From the cell containing the given text, extract its center point as [X, Y] coordinate. 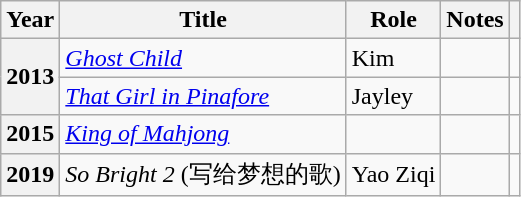
So Bright 2 (写给梦想的歌) [203, 174]
Role [394, 20]
Year [30, 20]
Ghost Child [203, 58]
King of Mahjong [203, 134]
Title [203, 20]
2013 [30, 77]
Kim [394, 58]
Notes [475, 20]
Jayley [394, 96]
2015 [30, 134]
Yao Ziqi [394, 174]
That Girl in Pinafore [203, 96]
2019 [30, 174]
